Output the [x, y] coordinate of the center of the cell containing the given text.  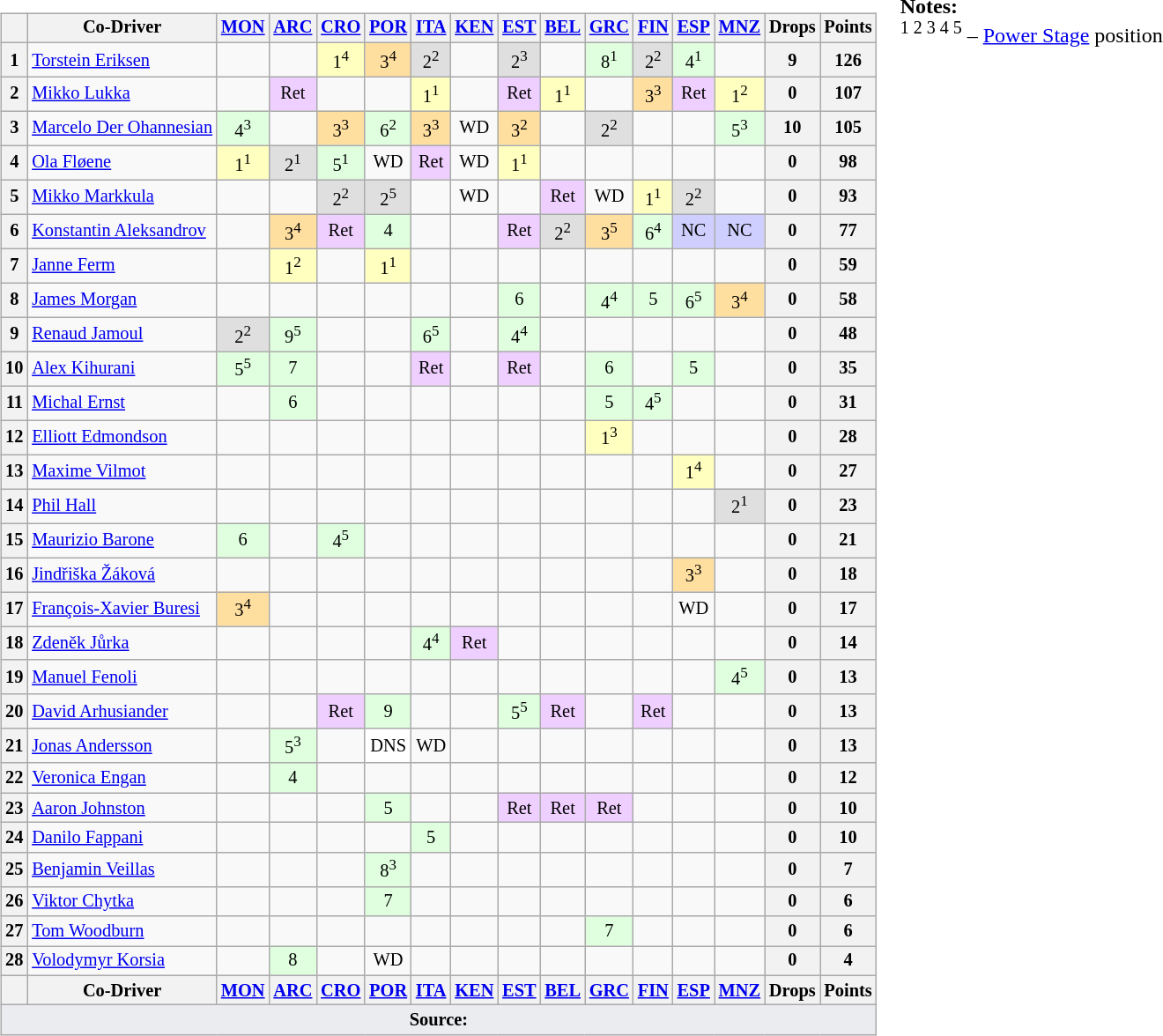
Mikko Markkula [122, 197]
Jindřiška Žáková [122, 574]
19 [14, 677]
43 [243, 129]
62 [388, 129]
Tom Woodburn [122, 931]
126 [848, 60]
105 [848, 129]
20 [14, 712]
David Arhusiander [122, 712]
Torstein Eriksen [122, 60]
1 [14, 60]
81 [610, 60]
Danilo Fappani [122, 838]
Aaron Johnston [122, 808]
Benjamin Veillas [122, 869]
DNS [388, 745]
Konstantin Aleksandrov [122, 231]
Veronica Engan [122, 778]
Alex Kihurani [122, 368]
64 [654, 231]
Volodymyr Korsia [122, 961]
Zdeněk Jůrka [122, 643]
77 [848, 231]
Jonas Andersson [122, 745]
Viktor Chytka [122, 901]
15 [14, 541]
32 [519, 129]
26 [14, 901]
Phil Hall [122, 506]
41 [694, 60]
95 [293, 335]
Maxime Vilmot [122, 472]
Mikko Lukka [122, 93]
58 [848, 300]
Elliott Edmondson [122, 437]
Maurizio Barone [122, 541]
Janne Ferm [122, 266]
3 [14, 129]
Ola Fløene [122, 162]
Manuel Fenoli [122, 677]
93 [848, 197]
59 [848, 266]
31 [848, 403]
James Morgan [122, 300]
Source: [439, 1020]
2 [14, 93]
51 [340, 162]
83 [388, 869]
Michal Ernst [122, 403]
98 [848, 162]
Renaud Jamoul [122, 335]
48 [848, 335]
Marcelo Der Ohannesian [122, 129]
16 [14, 574]
107 [848, 93]
François-Xavier Buresi [122, 610]
24 [14, 838]
